Scan for the cell matching the given text and deliver its [x, y] coordinate at center. 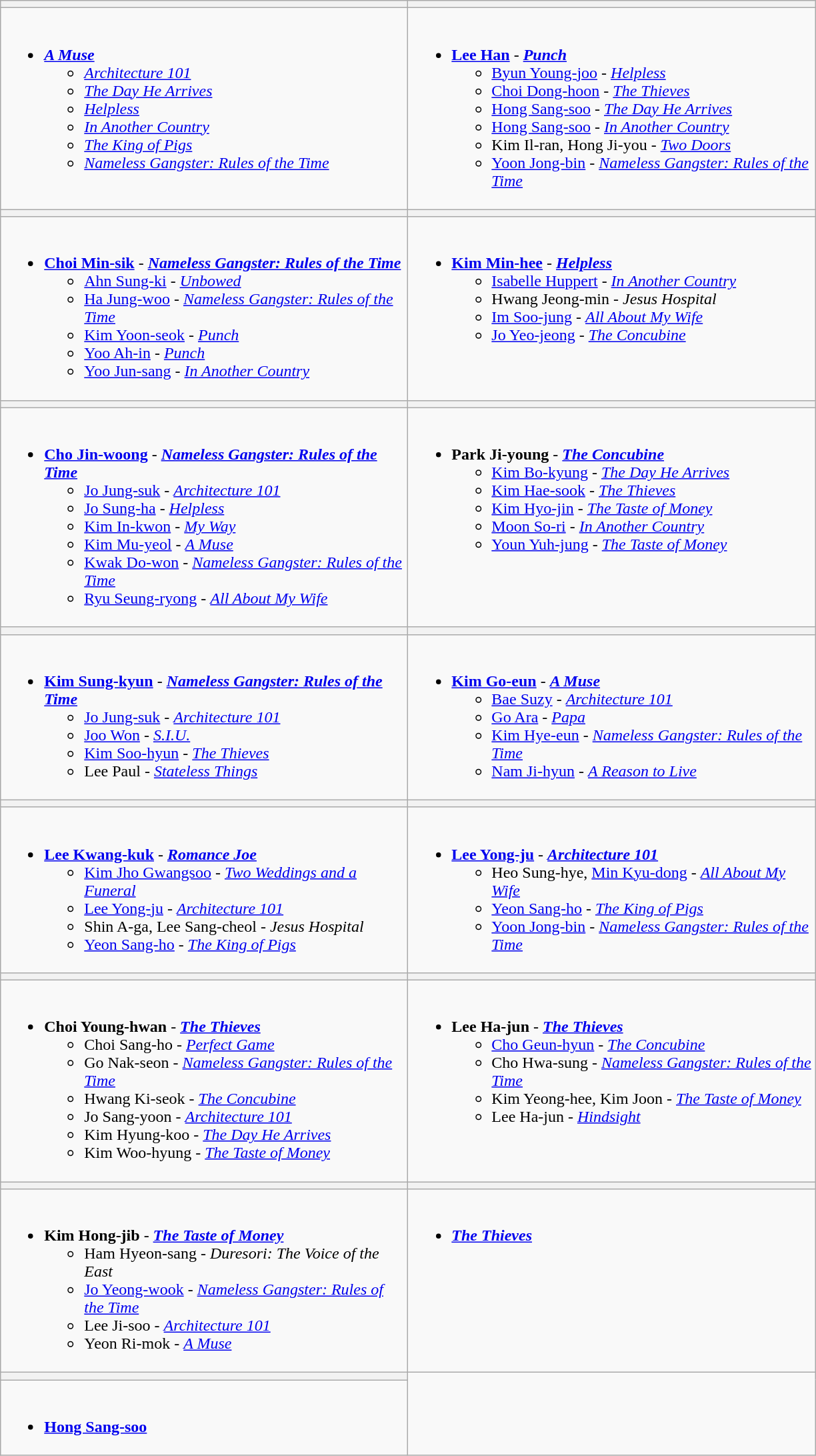
Kim Go-eun - A MuseBae Suzy - Architecture 101Go Ara - PapaKim Hye-eun - Nameless Gangster: Rules of the TimeNam Ji-hyun - A Reason to Live [612, 717]
Hong Sang-soo [204, 1418]
The Thieves [612, 1281]
A MuseArchitecture 101The Day He ArrivesHelplessIn Another CountryThe King of PigsNameless Gangster: Rules of the Time [204, 109]
